Find where the given text appears and provide that cell's center as [x, y] coordinate. 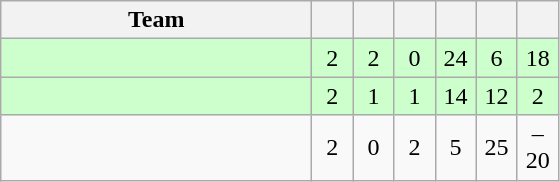
12 [496, 96]
14 [456, 96]
Team [156, 20]
24 [456, 58]
25 [496, 148]
18 [538, 58]
6 [496, 58]
5 [456, 148]
–20 [538, 148]
